Locate the cell with the specified text and output its [X, Y] center coordinate. 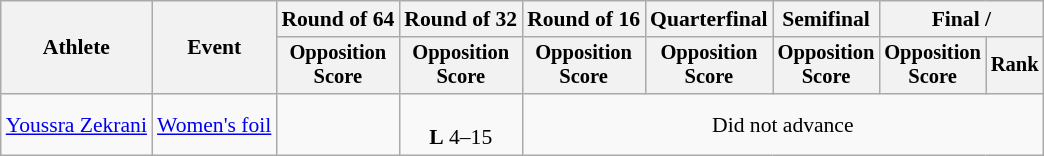
Round of 32 [460, 19]
L 4–15 [460, 124]
Round of 64 [338, 19]
Rank [1015, 66]
Did not advance [782, 124]
Event [214, 48]
Athlete [76, 48]
Final / [961, 19]
Semifinal [826, 19]
Women's foil [214, 124]
Round of 16 [584, 19]
Youssra Zekrani [76, 124]
Quarterfinal [709, 19]
